Locate the cell with the specified text and output its [X, Y] center coordinate. 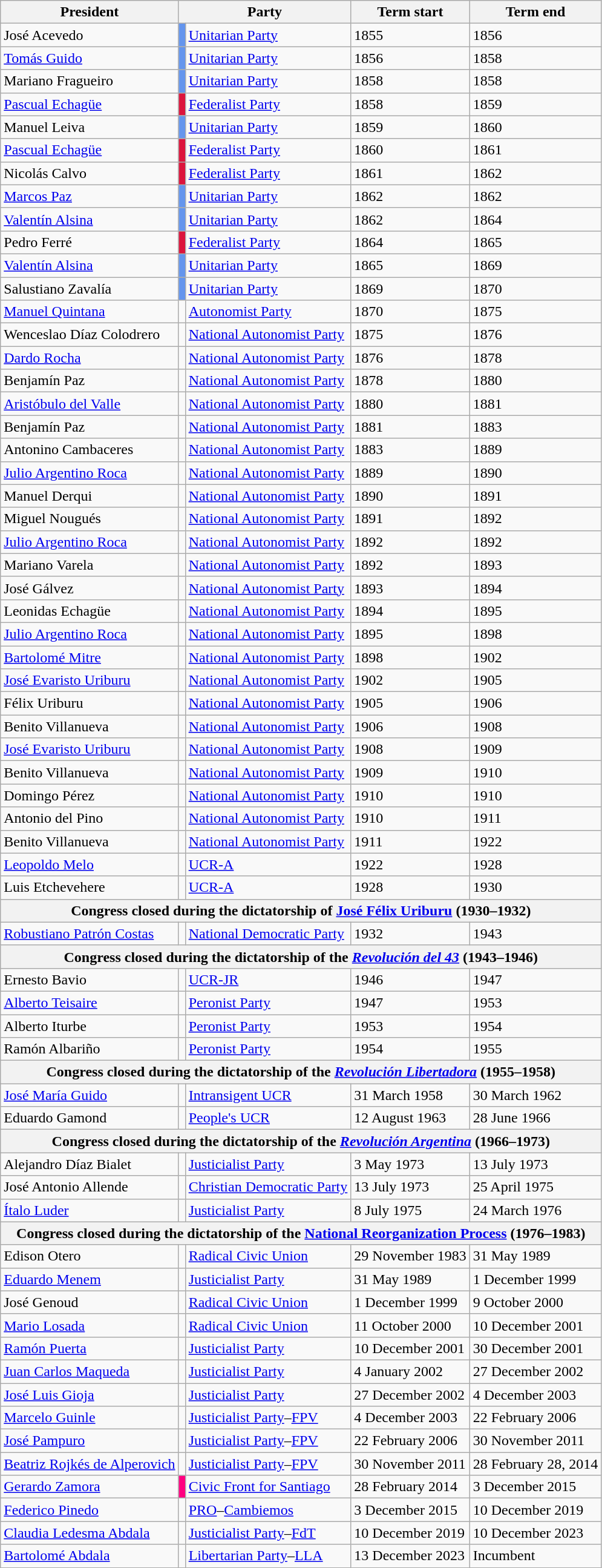
People's UCR [268, 1118]
José Luis Gioja [90, 1394]
25 April 1975 [535, 1187]
Pedro Ferré [90, 242]
30 March 1962 [535, 1095]
Nicolás Calvo [90, 173]
Robustiano Patrón Costas [90, 934]
Mariano Fragueiro [90, 81]
José Genoud [90, 1302]
Congress closed during the dictatorship of the Revolución Libertadora (1955–1958) [301, 1072]
Federico Pinedo [90, 1510]
Domingo Pérez [90, 796]
Aristóbulo del Valle [90, 404]
Tomás Guido [90, 58]
Congress closed during the dictatorship of José Félix Uriburu (1930–1932) [301, 911]
José María Guido [90, 1095]
Mariano Varela [90, 565]
1946 [410, 980]
Gerardo Zamora [90, 1487]
Intransigent UCR [268, 1095]
Antonio del Pino [90, 819]
Term start [410, 12]
Ernesto Bavio [90, 980]
Ramón Albariño [90, 1049]
12 August 1963 [410, 1118]
31 March 1958 [410, 1095]
PRO–Cambiemos [268, 1510]
Mario Losada [90, 1325]
13 December 2023 [410, 1556]
Incumbent [535, 1556]
Marcelo Guinle [90, 1418]
Civic Front for Santiago [268, 1487]
8 July 1975 [410, 1210]
Ramón Puerta [90, 1348]
Félix Uriburu [90, 703]
Luis Etchevehere [90, 888]
Juan Carlos Maqueda [90, 1371]
Alberto Iturbe [90, 1026]
28 February 2014 [410, 1487]
Eduardo Menem [90, 1279]
José Antonio Allende [90, 1187]
3 May 1973 [410, 1164]
28 February 28, 2014 [535, 1464]
UCR-JR [268, 980]
Manuel Derqui [90, 496]
Salustiano Zavalía [90, 289]
José Pampuro [90, 1441]
4 January 2002 [410, 1371]
29 November 1983 [410, 1256]
28 June 1966 [535, 1118]
1930 [535, 888]
Dardo Rocha [90, 358]
Wenceslao Díaz Colodrero [90, 335]
24 March 1976 [535, 1210]
José Acevedo [90, 35]
Bartolomé Abdala [90, 1556]
Christian Democratic Party [268, 1187]
Claudia Ledesma Abdala [90, 1533]
1943 [535, 934]
30 December 2001 [535, 1348]
Term end [535, 12]
Manuel Leiva [90, 127]
1855 [410, 35]
10 December 2023 [535, 1533]
President [90, 12]
Ítalo Luder [90, 1210]
Libertarian Party–LLA [268, 1556]
1955 [535, 1049]
Alberto Teisaire [90, 1003]
Congress closed during the dictatorship of the Revolución Argentina (1966–1973) [301, 1141]
Edison Otero [90, 1256]
Congress closed during the dictatorship of the Revolución del 43 (1943–1946) [301, 957]
Congress closed during the dictatorship of the National Reorganization Process (1976–1983) [301, 1233]
1932 [410, 934]
Beatriz Rojkés de Alperovich [90, 1464]
Party [265, 12]
Bartolomé Mitre [90, 657]
Leonidas Echagüe [90, 611]
Eduardo Gamond [90, 1118]
Manuel Quintana [90, 312]
9 October 2000 [535, 1302]
Leopoldo Melo [90, 865]
Antonino Cambaceres [90, 450]
José Gálvez [90, 588]
Marcos Paz [90, 196]
11 October 2000 [410, 1325]
National Democratic Party [268, 934]
Justicialist Party–FdT [268, 1533]
Autonomist Party [268, 312]
Miguel Nougués [90, 519]
Alejandro Díaz Bialet [90, 1164]
